Determine the [x, y] coordinate at the center of the cell enclosing the given text.  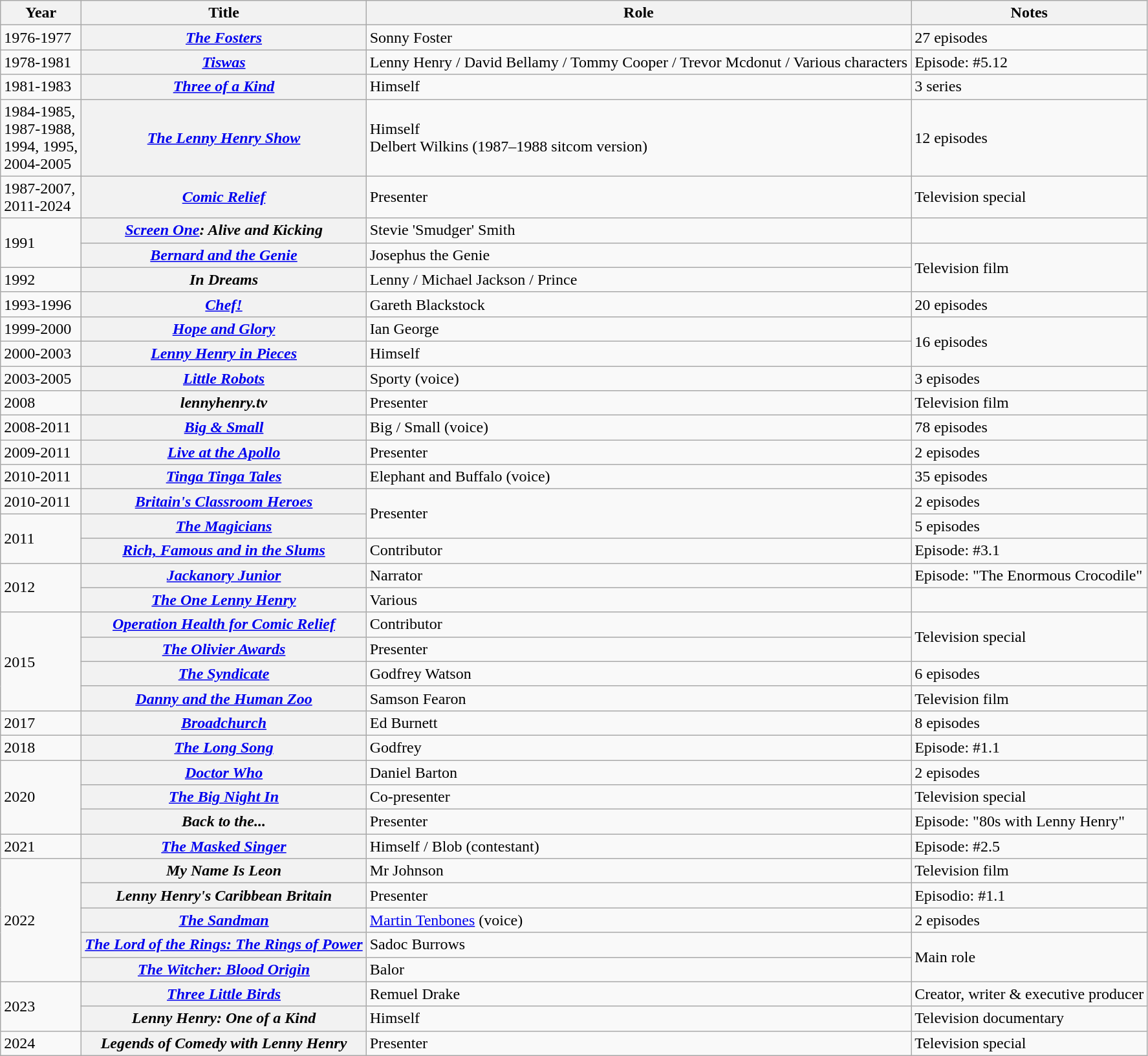
2000-2003 [41, 353]
Himself / Blob (contestant) [638, 846]
Mr Johnson [638, 871]
Various [638, 600]
Co-presenter [638, 797]
Ian George [638, 329]
The Witcher: Blood Origin [224, 969]
Josephus the Genie [638, 255]
Comic Relief [224, 197]
2021 [41, 846]
1981-1983 [41, 87]
Episode: #1.1 [1030, 747]
The Big Night In [224, 797]
Year [41, 13]
Sadoc Burrows [638, 945]
3 series [1030, 87]
Creator, writer & executive producer [1030, 994]
Doctor Who [224, 772]
Danny and the Human Zoo [224, 698]
Lenny Henry in Pieces [224, 353]
20 episodes [1030, 304]
Lenny / Michael Jackson / Prince [638, 280]
16 episodes [1030, 341]
Tiswas [224, 62]
1987-2007,2011-2024 [41, 197]
1978-1981 [41, 62]
The Magicians [224, 526]
2012 [41, 588]
Lenny Henry / David Bellamy / Tommy Cooper / Trevor Mcdonut / Various characters [638, 62]
2009-2011 [41, 452]
Ed Burnett [638, 723]
2015 [41, 661]
5 episodes [1030, 526]
Hope and Glory [224, 329]
Little Robots [224, 379]
Three of a Kind [224, 87]
2018 [41, 747]
35 episodes [1030, 477]
Bernard and the Genie [224, 255]
1991 [41, 243]
Lenny Henry's Caribbean Britain [224, 896]
Role [638, 13]
Chef! [224, 304]
The Long Song [224, 747]
Stevie 'Smudger' Smith [638, 230]
Rich, Famous and in the Slums [224, 551]
Episode: #5.12 [1030, 62]
Main role [1030, 957]
Back to the... [224, 822]
The Lenny Henry Show [224, 137]
The Sandman [224, 920]
Notes [1030, 13]
The Olivier Awards [224, 649]
Martin Tenbones (voice) [638, 920]
6 episodes [1030, 674]
Episode: "The Enormous Crocodile" [1030, 575]
8 episodes [1030, 723]
Lenny Henry: One of a Kind [224, 1018]
1984-1985,1987-1988,1994, 1995,2004-2005 [41, 137]
27 episodes [1030, 38]
Episode: #3.1 [1030, 551]
lennyhenry.tv [224, 403]
12 episodes [1030, 137]
Legends of Comedy with Lenny Henry [224, 1043]
Elephant and Buffalo (voice) [638, 477]
1992 [41, 280]
2022 [41, 920]
Godfrey [638, 747]
The Syndicate [224, 674]
1993-1996 [41, 304]
Operation Health for Comic Relief [224, 624]
Big & Small [224, 428]
Remuel Drake [638, 994]
My Name Is Leon [224, 871]
Episode: "80s with Lenny Henry" [1030, 822]
Title [224, 13]
HimselfDelbert Wilkins (1987–1988 sitcom version) [638, 137]
2008-2011 [41, 428]
Episode: #2.5 [1030, 846]
2011 [41, 538]
1976-1977 [41, 38]
Gareth Blackstock [638, 304]
The Fosters [224, 38]
Screen One: Alive and Kicking [224, 230]
Sonny Foster [638, 38]
Daniel Barton [638, 772]
Narrator [638, 575]
Big / Small (voice) [638, 428]
Jackanory Junior [224, 575]
Television documentary [1030, 1018]
2020 [41, 797]
Godfrey Watson [638, 674]
Tinga Tinga Tales [224, 477]
Britain's Classroom Heroes [224, 501]
Samson Fearon [638, 698]
In Dreams [224, 280]
1999-2000 [41, 329]
The One Lenny Henry [224, 600]
3 episodes [1030, 379]
2017 [41, 723]
Sporty (voice) [638, 379]
The Lord of the Rings: The Rings of Power [224, 945]
Episodio: #1.1 [1030, 896]
Live at the Apollo [224, 452]
2003-2005 [41, 379]
Broadchurch [224, 723]
Three Little Birds [224, 994]
2024 [41, 1043]
2023 [41, 1006]
2008 [41, 403]
Balor [638, 969]
The Masked Singer [224, 846]
78 episodes [1030, 428]
